Locate the cell with the specified text and output its (x, y) center coordinate. 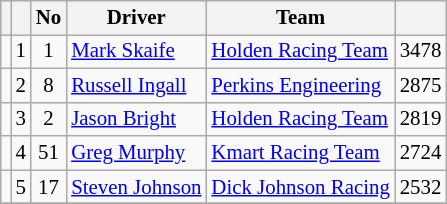
No (48, 18)
17 (48, 187)
Dick Johnson Racing (300, 187)
Greg Murphy (136, 153)
3 (21, 119)
3478 (421, 51)
Kmart Racing Team (300, 153)
Mark Skaife (136, 51)
2875 (421, 85)
Jason Bright (136, 119)
8 (48, 85)
Driver (136, 18)
5 (21, 187)
4 (21, 153)
Steven Johnson (136, 187)
2724 (421, 153)
Russell Ingall (136, 85)
51 (48, 153)
2819 (421, 119)
2532 (421, 187)
Team (300, 18)
Perkins Engineering (300, 85)
